From the cell containing the given text, extract its center point as (X, Y) coordinate. 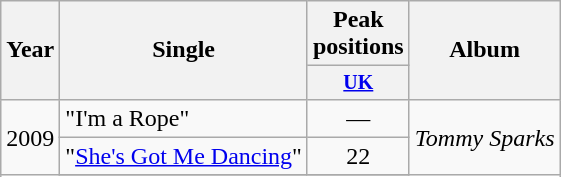
"She's Got Me Dancing" (184, 156)
22 (358, 156)
Peak positions (358, 34)
Album (484, 50)
UK (358, 82)
"I'm a Rope" (184, 118)
2009 (30, 137)
Year (30, 50)
Tommy Sparks (484, 137)
Single (184, 50)
— (358, 118)
